Search for the cell housing the specified text and yield its [X, Y] center coordinate. 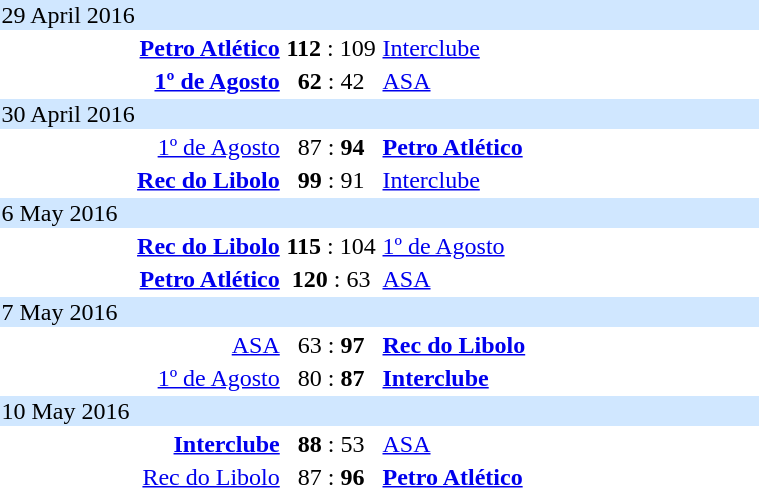
62 : 42 [331, 81]
7 May 2016 [380, 312]
80 : 87 [331, 378]
88 : 53 [331, 444]
115 : 104 [331, 246]
120 : 63 [331, 279]
87 : 94 [331, 147]
30 April 2016 [380, 114]
10 May 2016 [380, 411]
29 April 2016 [380, 15]
112 : 109 [331, 48]
6 May 2016 [380, 213]
99 : 91 [331, 180]
63 : 97 [331, 345]
